Capture the cell that displays the provided text and extract its [x, y] central coordinate. 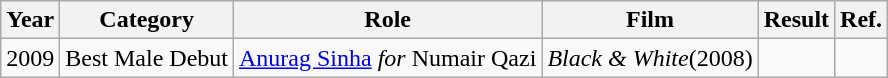
2009 [30, 58]
Year [30, 20]
Category [147, 20]
Best Male Debut [147, 58]
Role [388, 20]
Black & White(2008) [650, 58]
Anurag Sinha for Numair Qazi [388, 58]
Result [796, 20]
Ref. [862, 20]
Film [650, 20]
